Capture the cell that displays the provided text and extract its [x, y] central coordinate. 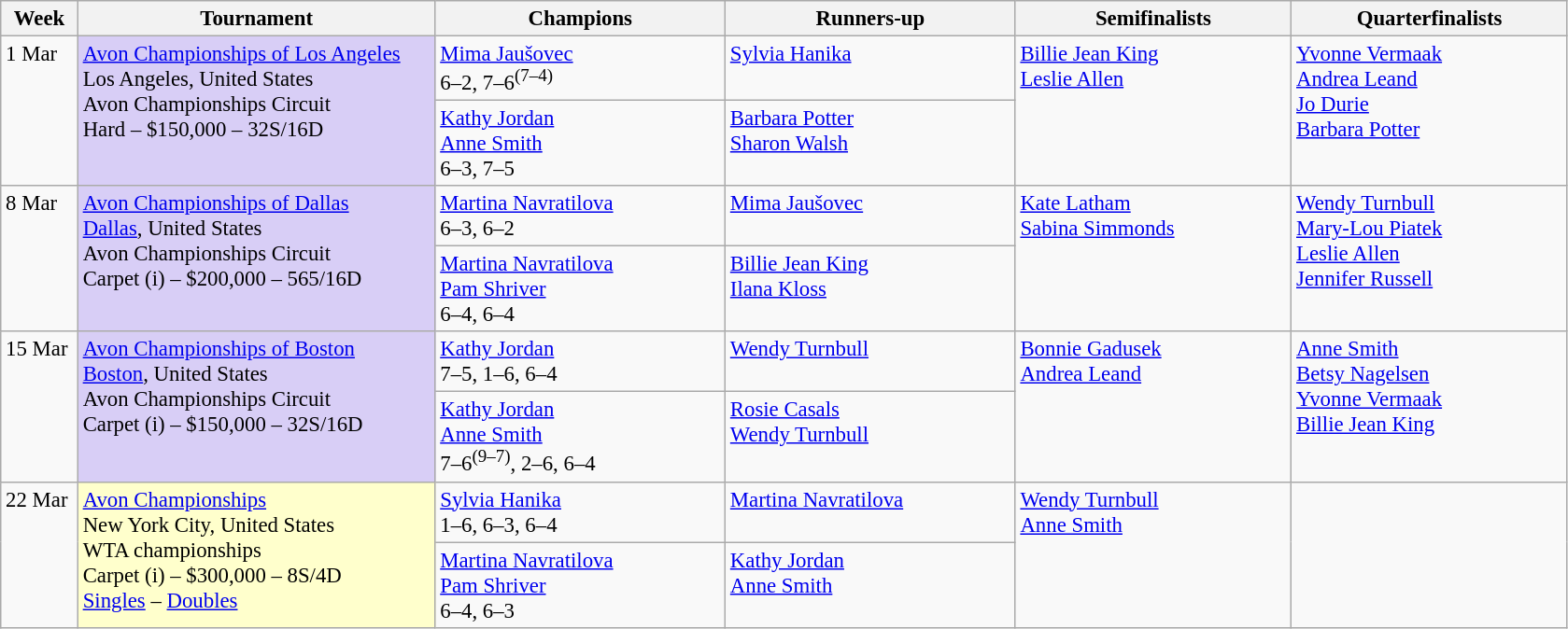
Martina Navratilova Pam Shriver 6–4, 6–4 [581, 289]
Wendy Turnbull [870, 362]
Billie Jean King Ilana Kloss [870, 289]
Kate Latham Sabina Simmonds [1153, 259]
Anne Smith Betsy Nagelsen Yvonne Vermaak Billie Jean King [1430, 407]
Martina Navratilova [870, 511]
Yvonne Vermaak Andrea Leand Jo Durie Barbara Potter [1430, 112]
Martina Navratilova Pam Shriver 6–4, 6–3 [581, 585]
Semifinalists [1153, 19]
Wendy Turnbull Mary-Lou Piatek Leslie Allen Jennifer Russell [1430, 259]
Avon Championships of Dallas Dallas, United StatesAvon Championships CircuitCarpet (i) – $200,000 – 565/16D [256, 259]
Rosie Casals Wendy Turnbull [870, 437]
Wendy Turnbull Anne Smith [1153, 554]
Avon Championships of Los Angeles Los Angeles, United StatesAvon Championships CircuitHard – $150,000 – 32S/16D [256, 112]
Kathy Jordan Anne Smith 7–6(9–7), 2–6, 6–4 [581, 437]
Barbara Potter Sharon Walsh [870, 144]
1 Mar [39, 112]
15 Mar [39, 407]
Mima Jaušovec [870, 217]
Quarterfinalists [1430, 19]
Sylvia Hanika1–6, 6–3, 6–4 [581, 511]
Sylvia Hanika [870, 69]
Runners-up [870, 19]
Kathy Jordan Anne Smith 6–3, 7–5 [581, 144]
Tournament [256, 19]
8 Mar [39, 259]
Kathy Jordan7–5, 1–6, 6–4 [581, 362]
Avon Championships of Boston Boston, United StatesAvon Championships Circuit Carpet (i) – $150,000 – 32S/16D [256, 407]
Avon Championships New York City, United StatesWTA championshipsCarpet (i) – $300,000 – 8S/4D Singles – Doubles [256, 554]
Champions [581, 19]
Martina Navratilova6–3, 6–2 [581, 217]
Mima Jaušovec6–2, 7–6(7–4) [581, 69]
Billie Jean King Leslie Allen [1153, 112]
Week [39, 19]
Bonnie Gadusek Andrea Leand [1153, 407]
22 Mar [39, 554]
Kathy Jordan Anne Smith [870, 585]
